Identify which cell holds the provided text, then report its (x, y) central coordinate. 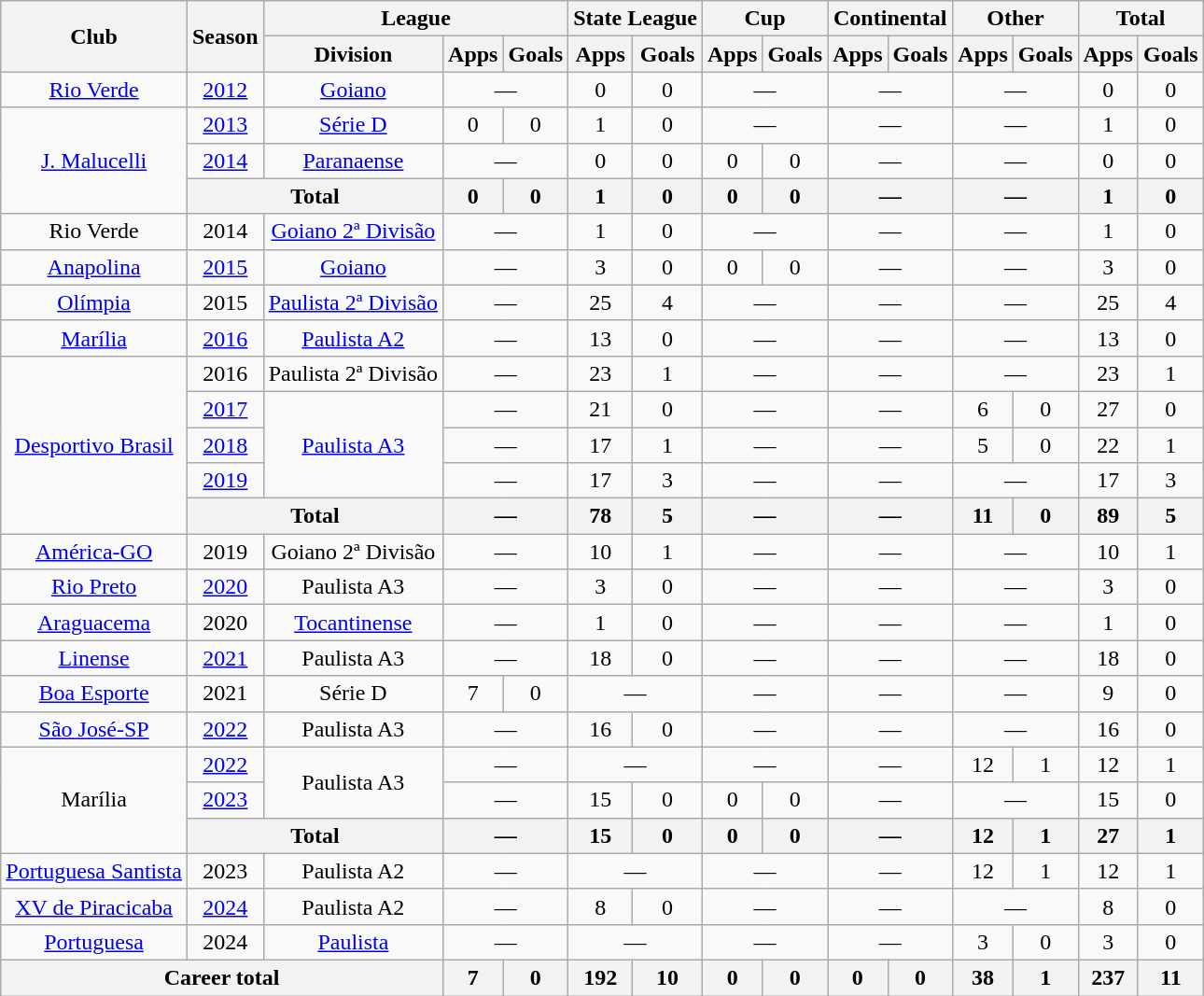
21 (601, 409)
Paranaense (353, 161)
Other (1015, 19)
237 (1108, 977)
League (416, 19)
Desportivo Brasil (94, 444)
Portuguesa (94, 942)
89 (1108, 516)
192 (601, 977)
Cup (764, 19)
Career total (222, 977)
J. Malucelli (94, 161)
Olímpia (94, 302)
2013 (225, 125)
38 (983, 977)
Araguacema (94, 623)
22 (1108, 445)
Season (225, 36)
78 (601, 516)
2012 (225, 90)
Continental (890, 19)
2018 (225, 445)
State League (636, 19)
Club (94, 36)
Paulista (353, 942)
9 (1108, 694)
XV de Piracicaba (94, 906)
Rio Preto (94, 587)
Portuguesa Santista (94, 871)
2017 (225, 409)
Division (353, 54)
Linense (94, 658)
São José-SP (94, 729)
Tocantinense (353, 623)
Anapolina (94, 267)
Boa Esporte (94, 694)
América-GO (94, 552)
6 (983, 409)
